Find where the given text appears and provide that cell's center as [X, Y] coordinate. 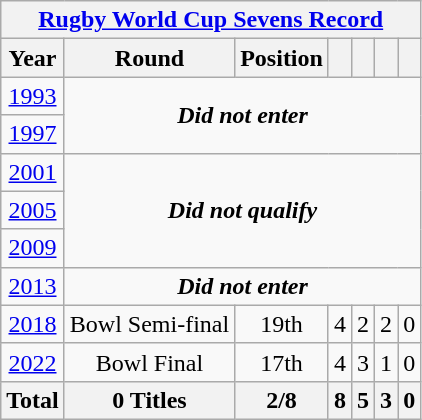
8 [340, 400]
17th [282, 362]
2018 [33, 324]
Did not qualify [242, 210]
2005 [33, 210]
1997 [33, 134]
2013 [33, 286]
Bowl Semi-final [149, 324]
Bowl Final [149, 362]
5 [362, 400]
19th [282, 324]
1 [386, 362]
2009 [33, 248]
Year [33, 58]
Position [282, 58]
1993 [33, 96]
2/8 [282, 400]
Total [33, 400]
Rugby World Cup Sevens Record [211, 20]
2022 [33, 362]
0 Titles [149, 400]
2001 [33, 172]
Round [149, 58]
